Output the (x, y) coordinate of the center of the cell containing the given text.  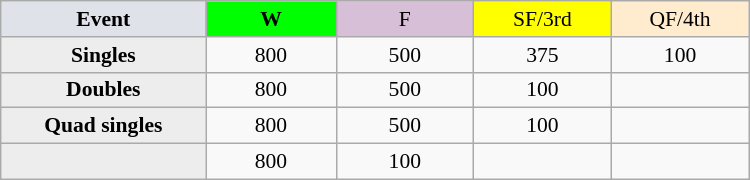
Singles (104, 55)
Quad singles (104, 126)
F (405, 19)
Event (104, 19)
SF/3rd (543, 19)
375 (543, 55)
Doubles (104, 90)
W (271, 19)
QF/4th (680, 19)
